Scan for the cell matching the given text and deliver its [x, y] coordinate at center. 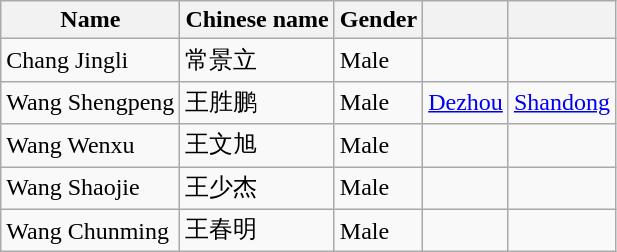
Wang Shengpeng [90, 102]
Dezhou [466, 102]
Shandong [562, 102]
王少杰 [257, 188]
Chinese name [257, 20]
Wang Shaojie [90, 188]
王文旭 [257, 146]
王春明 [257, 230]
常景立 [257, 60]
Chang Jingli [90, 60]
王胜鹏 [257, 102]
Name [90, 20]
Wang Chunming [90, 230]
Wang Wenxu [90, 146]
Gender [378, 20]
